Locate the cell with the specified text and output its [x, y] center coordinate. 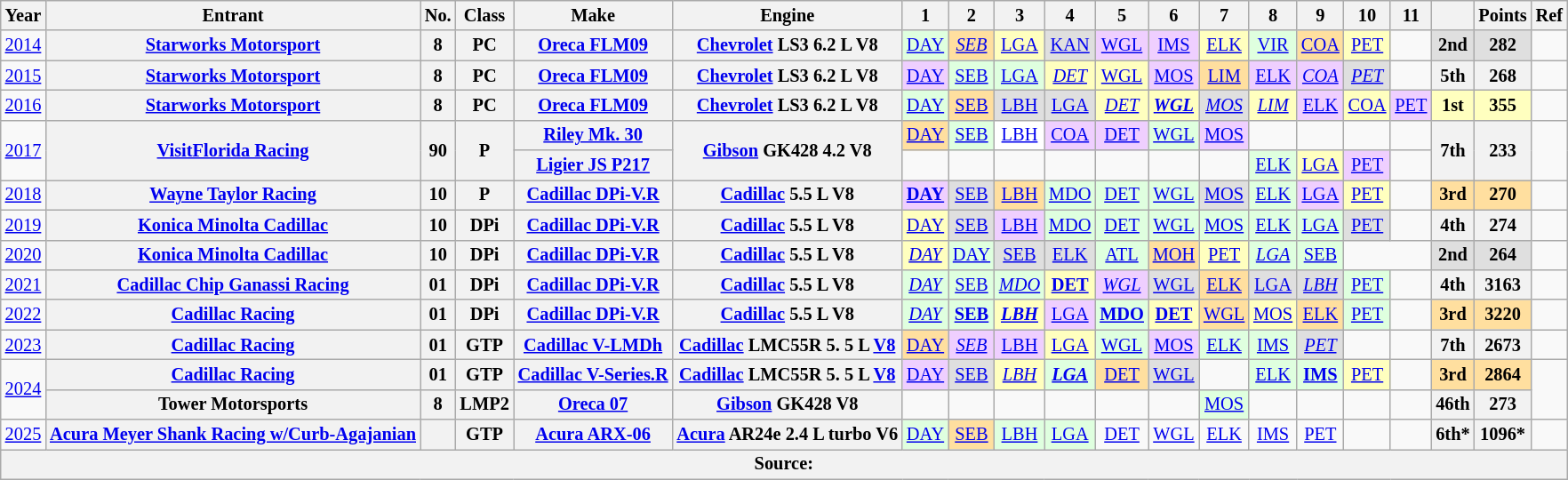
Oreca 07 [594, 404]
46th [1452, 404]
3 [1020, 15]
2020 [23, 255]
4 [1070, 15]
ATL [1122, 255]
11 [1411, 15]
2019 [23, 225]
Ligier JS P217 [594, 165]
2018 [23, 195]
2017 [23, 149]
355 [1503, 105]
Acura Meyer Shank Racing w/Curb-Agajanian [233, 435]
6th* [1452, 435]
1 [925, 15]
282 [1503, 45]
2016 [23, 105]
2022 [23, 315]
Source: [784, 464]
LMP2 [485, 404]
Riley Mk. 30 [594, 135]
2024 [23, 389]
270 [1503, 195]
5 [1122, 15]
MOH [1173, 255]
Points [1503, 15]
Tower Motorsports [233, 404]
KAN [1070, 45]
5th [1452, 76]
Year [23, 15]
Engine [788, 15]
Acura AR24e 2.4 L turbo V6 [788, 435]
Class [485, 15]
268 [1503, 76]
Acura ARX-06 [594, 435]
3220 [1503, 315]
7 [1224, 15]
Make [594, 15]
Gibson GK428 4.2 V8 [788, 149]
VIR [1273, 45]
Cadillac V-Series.R [594, 374]
1st [1452, 105]
1096* [1503, 435]
90 [438, 149]
9 [1321, 15]
No. [438, 15]
2864 [1503, 374]
Gibson GK428 V8 [788, 404]
2014 [23, 45]
3163 [1503, 284]
2673 [1503, 345]
2023 [23, 345]
Wayne Taylor Racing [233, 195]
233 [1503, 149]
VisitFlorida Racing [233, 149]
2025 [23, 435]
2 [972, 15]
6 [1173, 15]
274 [1503, 225]
Ref [1549, 15]
Cadillac Chip Ganassi Racing [233, 284]
2021 [23, 284]
264 [1503, 255]
Cadillac V-LMDh [594, 345]
Entrant [233, 15]
273 [1503, 404]
2015 [23, 76]
